Find where the given text appears and provide that cell's center as [X, Y] coordinate. 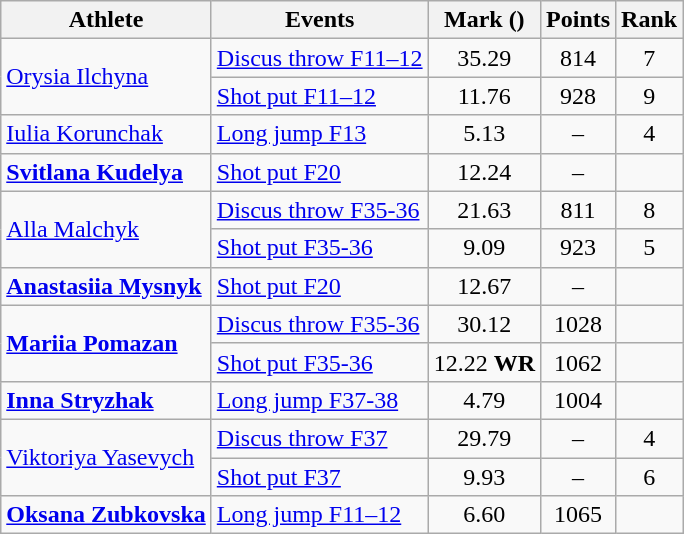
Athlete [106, 20]
1004 [578, 400]
12.24 [484, 172]
1065 [578, 515]
8 [650, 210]
11.76 [484, 96]
Viktoriya Yasevych [106, 457]
Rank [650, 20]
Mariia Pomazan [106, 343]
Inna Stryzhak [106, 400]
814 [578, 58]
Shot put F11–12 [320, 96]
12.67 [484, 286]
5.13 [484, 134]
Shot put F37 [320, 477]
Discus throw F11–12 [320, 58]
Iulia Korunchak [106, 134]
1062 [578, 362]
6 [650, 477]
9 [650, 96]
Svitlana Kudelya [106, 172]
30.12 [484, 324]
Anastasiia Mysnyk [106, 286]
Discus throw F37 [320, 438]
Events [320, 20]
9.09 [484, 248]
Points [578, 20]
811 [578, 210]
1028 [578, 324]
928 [578, 96]
4.79 [484, 400]
Long jump F37-38 [320, 400]
Long jump F13 [320, 134]
Long jump F11–12 [320, 515]
Orysia Ilchyna [106, 77]
923 [578, 248]
29.79 [484, 438]
9.93 [484, 477]
Mark () [484, 20]
12.22 WR [484, 362]
Alla Malchyk [106, 229]
5 [650, 248]
Oksana Zubkovska [106, 515]
35.29 [484, 58]
6.60 [484, 515]
21.63 [484, 210]
7 [650, 58]
